Find where the given text appears and provide that cell's center as [x, y] coordinate. 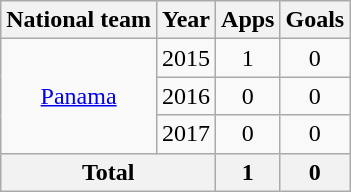
Year [186, 20]
Apps [248, 20]
National team [79, 20]
2016 [186, 96]
2017 [186, 134]
Total [108, 172]
2015 [186, 58]
Panama [79, 96]
Goals [315, 20]
